Extract the [x, y] coordinate from the center of the cell holding the provided text.  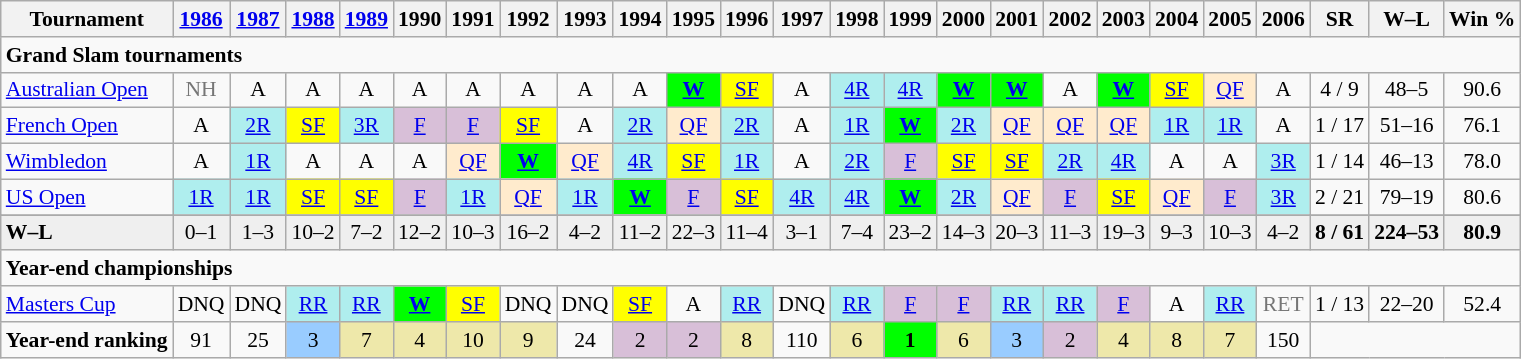
RET [1284, 304]
110 [802, 340]
10 [472, 340]
14–3 [964, 233]
Grand Slam tournaments [761, 55]
Year-end championships [761, 269]
French Open [87, 126]
23–2 [910, 233]
79–19 [1406, 197]
US Open [87, 197]
1986 [202, 19]
1997 [802, 19]
46–13 [1406, 162]
19–3 [1124, 233]
1 [910, 340]
224–53 [1406, 233]
1991 [472, 19]
2003 [1124, 19]
20–3 [1016, 233]
12–2 [420, 233]
Masters Cup [87, 304]
Tournament [87, 19]
1994 [640, 19]
150 [1284, 340]
Win % [1482, 19]
9 [528, 340]
1 / 14 [1340, 162]
3–1 [802, 233]
NH [202, 90]
16–2 [528, 233]
80.6 [1482, 197]
9–3 [1176, 233]
1995 [694, 19]
0–1 [202, 233]
1 / 13 [1340, 304]
1988 [312, 19]
2002 [1070, 19]
91 [202, 340]
48–5 [1406, 90]
22–3 [694, 233]
11–4 [746, 233]
2001 [1016, 19]
1998 [856, 19]
78.0 [1482, 162]
10–2 [312, 233]
4 / 9 [1340, 90]
11–3 [1070, 233]
1993 [584, 19]
1996 [746, 19]
11–2 [640, 233]
2006 [1284, 19]
1990 [420, 19]
2000 [964, 19]
52.4 [1482, 304]
24 [584, 340]
Year-end ranking [87, 340]
76.1 [1482, 126]
51–16 [1406, 126]
80.9 [1482, 233]
1999 [910, 19]
2 / 21 [1340, 197]
25 [258, 340]
7–4 [856, 233]
2004 [1176, 19]
22–20 [1406, 304]
SR [1340, 19]
90.6 [1482, 90]
1–3 [258, 233]
Wimbledon [87, 162]
2005 [1230, 19]
7–2 [366, 233]
1989 [366, 19]
1992 [528, 19]
1 / 17 [1340, 126]
1987 [258, 19]
8 / 61 [1340, 233]
Australian Open [87, 90]
